Return the [X, Y] coordinate for the center point of the cell that contains the specified text.  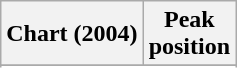
Chart (2004) [72, 34]
Peakposition [189, 34]
